Return (x, y) of the center of cell containing provided text 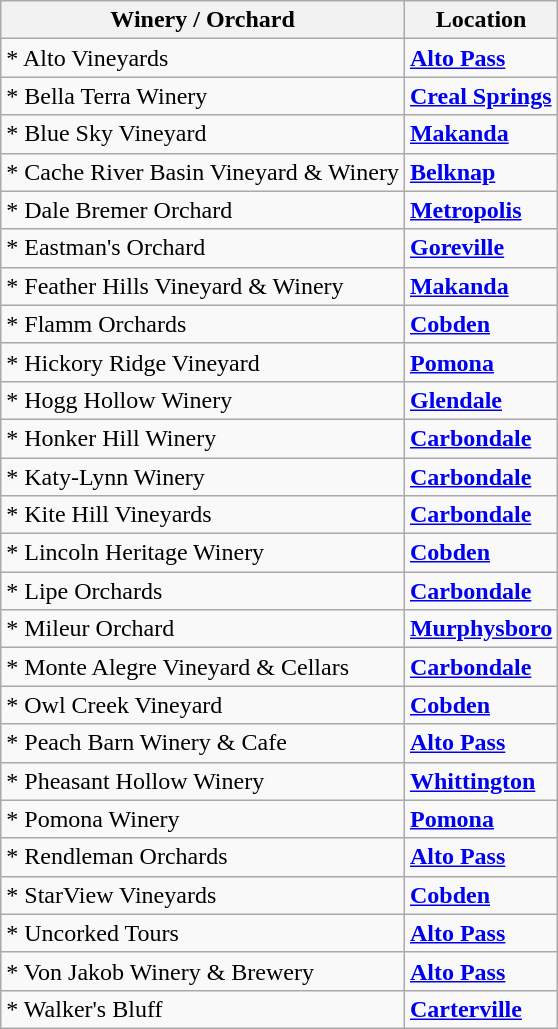
Winery / Orchard (203, 20)
* Lincoln Heritage Winery (203, 553)
* Peach Barn Winery & Cafe (203, 743)
Creal Springs (480, 96)
Carterville (480, 1009)
Whittington (480, 781)
Metropolis (480, 210)
* Owl Creek Vineyard (203, 705)
* Flamm Orchards (203, 324)
* Blue Sky Vineyard (203, 134)
* Cache River Basin Vineyard & Winery (203, 172)
* Uncorked Tours (203, 933)
* Kite Hill Vineyards (203, 515)
* Von Jakob Winery & Brewery (203, 971)
* Monte Alegre Vineyard & Cellars (203, 667)
* Mileur Orchard (203, 629)
* Feather Hills Vineyard & Winery (203, 286)
* Hogg Hollow Winery (203, 400)
Glendale (480, 400)
* Walker's Bluff (203, 1009)
* Rendleman Orchards (203, 857)
Location (480, 20)
* Bella Terra Winery (203, 96)
* Katy-Lynn Winery (203, 477)
* Hickory Ridge Vineyard (203, 362)
Goreville (480, 248)
Belknap (480, 172)
* StarView Vineyards (203, 895)
* Pheasant Hollow Winery (203, 781)
* Pomona Winery (203, 819)
* Honker Hill Winery (203, 438)
* Alto Vineyards (203, 58)
* Lipe Orchards (203, 591)
* Eastman's Orchard (203, 248)
* Dale Bremer Orchard (203, 210)
Murphysboro (480, 629)
